Capture the cell that displays the provided text and extract its [X, Y] central coordinate. 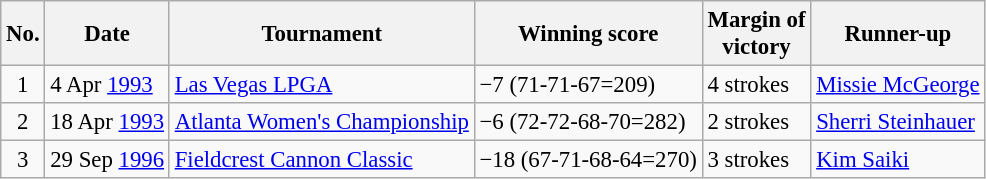
4 Apr 1993 [107, 85]
−18 (67-71-68-64=270) [588, 160]
3 [23, 160]
1 [23, 85]
Margin ofvictory [756, 34]
−6 (72-72-68-70=282) [588, 122]
2 strokes [756, 122]
Missie McGeorge [898, 85]
Las Vegas LPGA [322, 85]
Atlanta Women's Championship [322, 122]
Date [107, 34]
Runner-up [898, 34]
Winning score [588, 34]
2 [23, 122]
Kim Saiki [898, 160]
29 Sep 1996 [107, 160]
18 Apr 1993 [107, 122]
4 strokes [756, 85]
−7 (71-71-67=209) [588, 85]
3 strokes [756, 160]
Sherri Steinhauer [898, 122]
No. [23, 34]
Tournament [322, 34]
Fieldcrest Cannon Classic [322, 160]
